Find where the given text appears and provide that cell's center as [x, y] coordinate. 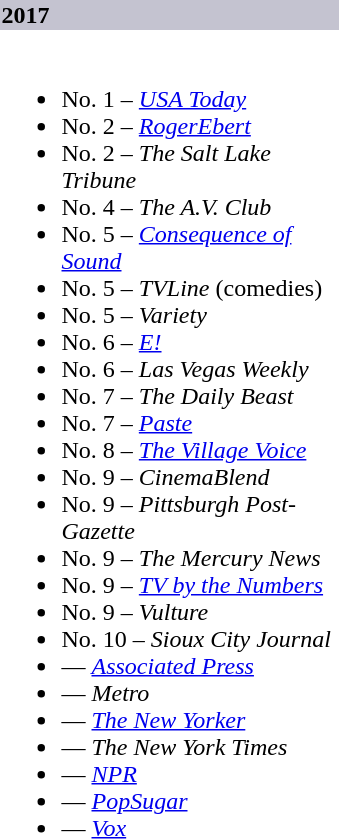
2017 [170, 15]
